Return the (X, Y) coordinate for the center point of the cell that contains the specified text.  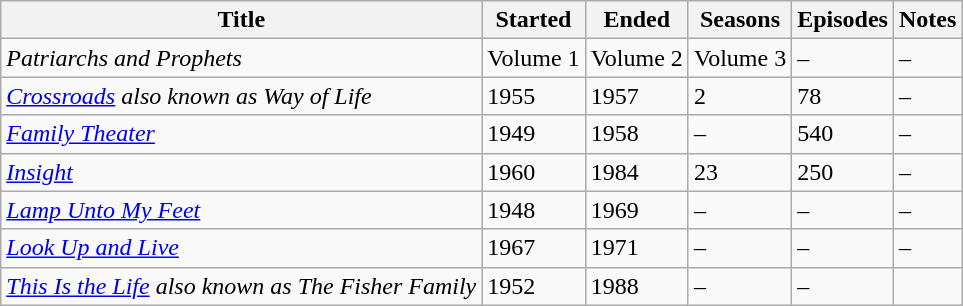
1984 (636, 172)
1957 (636, 96)
Patriarchs and Prophets (242, 58)
Title (242, 20)
78 (843, 96)
1971 (636, 248)
Ended (636, 20)
250 (843, 172)
2 (740, 96)
Volume 3 (740, 58)
1949 (534, 134)
Seasons (740, 20)
Episodes (843, 20)
540 (843, 134)
Notes (927, 20)
Volume 1 (534, 58)
1967 (534, 248)
Insight (242, 172)
Family Theater (242, 134)
1952 (534, 286)
1948 (534, 210)
Lamp Unto My Feet (242, 210)
Started (534, 20)
1958 (636, 134)
This Is the Life also known as The Fisher Family (242, 286)
23 (740, 172)
1969 (636, 210)
1988 (636, 286)
Look Up and Live (242, 248)
Volume 2 (636, 58)
Crossroads also known as Way of Life (242, 96)
1955 (534, 96)
1960 (534, 172)
